Scan for the cell matching the given text and deliver its (X, Y) coordinate at center. 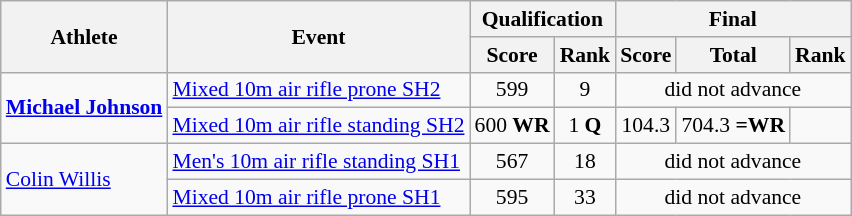
18 (586, 162)
Mixed 10m air rifle prone SH2 (318, 90)
Final (732, 19)
599 (512, 90)
Total (733, 55)
33 (586, 197)
Athlete (84, 36)
9 (586, 90)
Qualification (543, 19)
595 (512, 197)
104.3 (646, 126)
Michael Johnson (84, 108)
704.3 =WR (733, 126)
Mixed 10m air rifle standing SH2 (318, 126)
567 (512, 162)
1 Q (586, 126)
Mixed 10m air rifle prone SH1 (318, 197)
Event (318, 36)
Colin Willis (84, 180)
600 WR (512, 126)
Men's 10m air rifle standing SH1 (318, 162)
